For the text-containing cell, return its midpoint in [x, y] coordinate format. 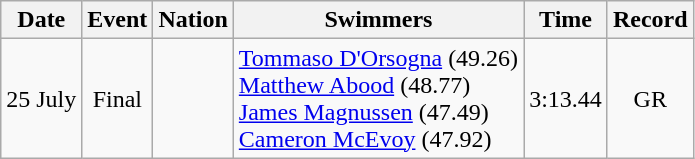
Time [566, 20]
Date [42, 20]
Swimmers [378, 20]
GR [650, 98]
Tommaso D'Orsogna (49.26)Matthew Abood (48.77)James Magnussen (47.49)Cameron McEvoy (47.92) [378, 98]
Record [650, 20]
Final [118, 98]
25 July [42, 98]
Nation [193, 20]
3:13.44 [566, 98]
Event [118, 20]
